Scan for the cell matching the given text and deliver its [X, Y] coordinate at center. 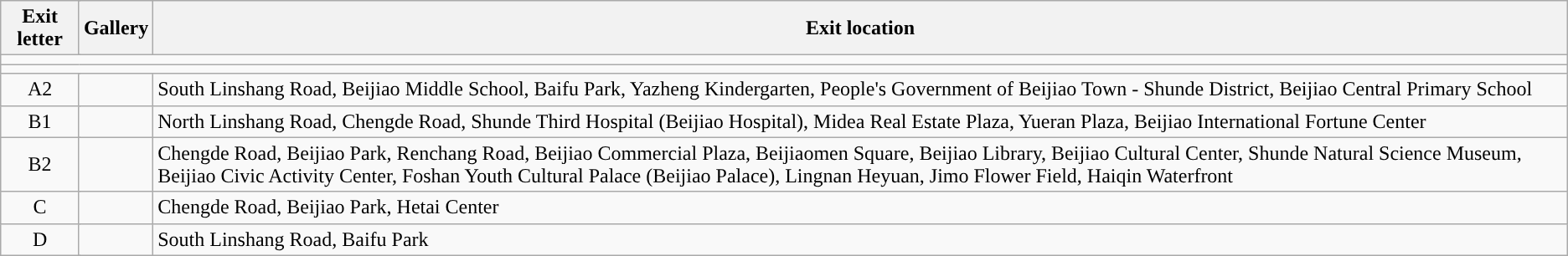
A2 [40, 90]
South Linshang Road, Baifu Park [861, 239]
Exit location [861, 28]
B2 [40, 164]
D [40, 239]
Exit letter [40, 28]
Chengde Road, Beijiao Park, Hetai Center [861, 207]
B1 [40, 121]
Gallery [116, 28]
C [40, 207]
